Find where the given text appears and provide that cell's center as [X, Y] coordinate. 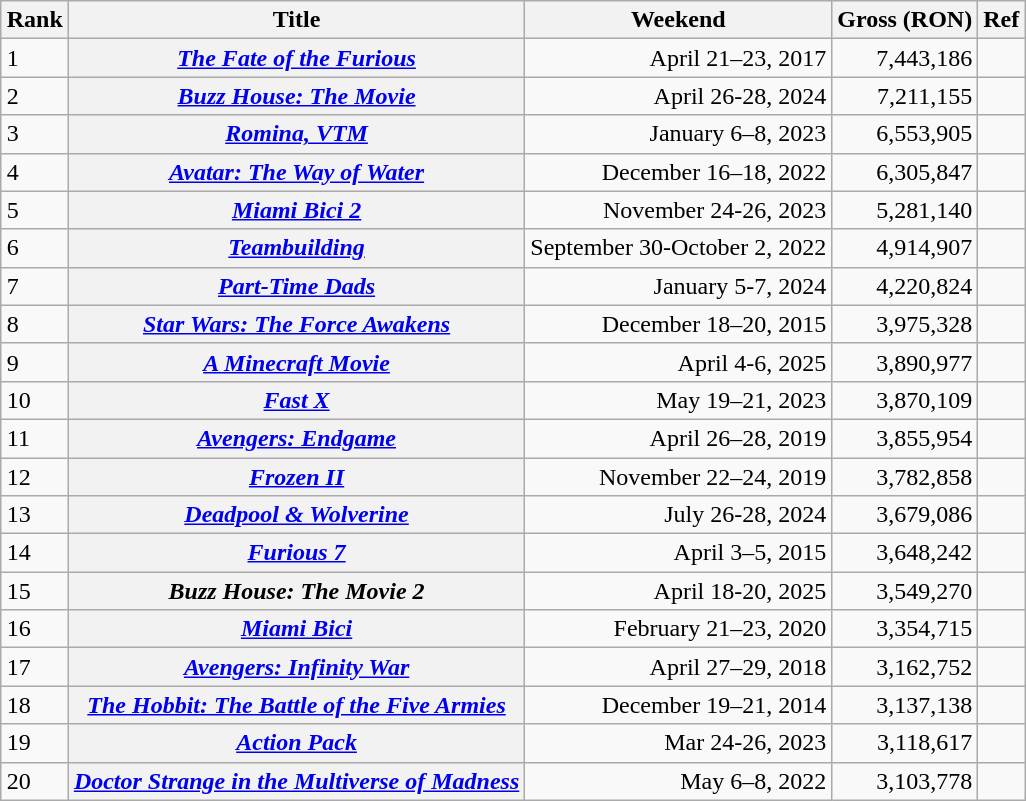
Avengers: Infinity War [296, 667]
Avengers: Endgame [296, 438]
The Fate of the Furious [296, 58]
December 16–18, 2022 [678, 172]
January 6–8, 2023 [678, 134]
9 [34, 362]
April 3–5, 2015 [678, 553]
2 [34, 96]
6,305,847 [905, 172]
3,975,328 [905, 324]
Ref [1002, 20]
April 21–23, 2017 [678, 58]
3,782,858 [905, 477]
3 [34, 134]
Miami Bici 2 [296, 210]
13 [34, 515]
September 30-October 2, 2022 [678, 248]
3,549,270 [905, 591]
May 6–8, 2022 [678, 781]
17 [34, 667]
4 [34, 172]
7 [34, 286]
19 [34, 743]
6 [34, 248]
February 21–23, 2020 [678, 629]
7,443,186 [905, 58]
April 26–28, 2019 [678, 438]
4,220,824 [905, 286]
11 [34, 438]
December 18–20, 2015 [678, 324]
3,118,617 [905, 743]
Action Pack [296, 743]
Buzz House: The Movie 2 [296, 591]
8 [34, 324]
November 24-26, 2023 [678, 210]
Doctor Strange in the Multiverse of Madness [296, 781]
Star Wars: The Force Awakens [296, 324]
15 [34, 591]
20 [34, 781]
Rank [34, 20]
Gross (RON) [905, 20]
November 22–24, 2019 [678, 477]
The Hobbit: The Battle of the Five Armies [296, 705]
3,890,977 [905, 362]
January 5-7, 2024 [678, 286]
3,855,954 [905, 438]
7,211,155 [905, 96]
Avatar: The Way of Water [296, 172]
18 [34, 705]
May 19–21, 2023 [678, 400]
Miami Bici [296, 629]
April 4-6, 2025 [678, 362]
Title [296, 20]
Fast X [296, 400]
3,648,242 [905, 553]
Weekend [678, 20]
12 [34, 477]
December 19–21, 2014 [678, 705]
16 [34, 629]
3,870,109 [905, 400]
Part-Time Dads [296, 286]
Mar 24-26, 2023 [678, 743]
1 [34, 58]
6,553,905 [905, 134]
July 26-28, 2024 [678, 515]
A Minecraft Movie [296, 362]
Romina, VTM [296, 134]
5,281,140 [905, 210]
3,137,138 [905, 705]
3,103,778 [905, 781]
4,914,907 [905, 248]
April 26-28, 2024 [678, 96]
Frozen II [296, 477]
Deadpool & Wolverine [296, 515]
Buzz House: The Movie [296, 96]
3,679,086 [905, 515]
10 [34, 400]
April 18-20, 2025 [678, 591]
Furious 7 [296, 553]
3,354,715 [905, 629]
3,162,752 [905, 667]
April 27–29, 2018 [678, 667]
14 [34, 553]
5 [34, 210]
Teambuilding [296, 248]
